Find where the given text appears and provide that cell's center as [x, y] coordinate. 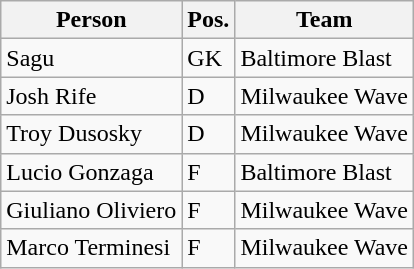
GK [208, 58]
Person [92, 20]
Troy Dusosky [92, 134]
Sagu [92, 58]
Lucio Gonzaga [92, 172]
Team [324, 20]
Pos. [208, 20]
Josh Rife [92, 96]
Marco Terminesi [92, 248]
Giuliano Oliviero [92, 210]
